Identify which cell holds the provided text, then report its (x, y) central coordinate. 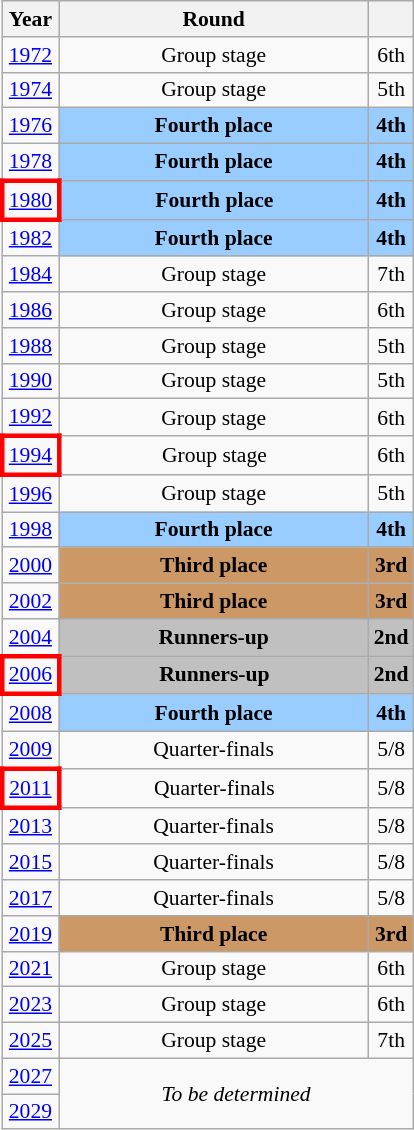
2000 (30, 566)
2021 (30, 969)
1984 (30, 275)
2027 (30, 1076)
2002 (30, 601)
2004 (30, 638)
Year (30, 19)
1992 (30, 418)
2008 (30, 714)
1986 (30, 310)
2015 (30, 863)
2023 (30, 1005)
1974 (30, 90)
1996 (30, 494)
1972 (30, 55)
Round (214, 19)
1994 (30, 456)
2025 (30, 1041)
2019 (30, 934)
1980 (30, 200)
1978 (30, 162)
1982 (30, 238)
2029 (30, 1112)
2017 (30, 898)
2011 (30, 788)
To be determined (236, 1094)
1998 (30, 530)
1990 (30, 381)
2006 (30, 676)
1976 (30, 126)
1988 (30, 346)
2009 (30, 750)
2013 (30, 826)
